Capture the cell that displays the provided text and extract its [X, Y] central coordinate. 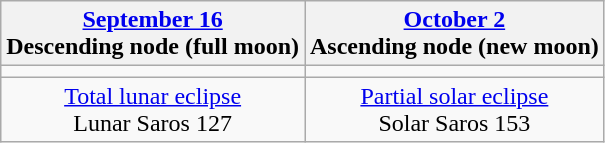
Total lunar eclipseLunar Saros 127 [153, 110]
September 16Descending node (full moon) [153, 34]
Partial solar eclipseSolar Saros 153 [454, 110]
October 2Ascending node (new moon) [454, 34]
